Provide the [X, Y] coordinate of the cell's center where the given text is located.  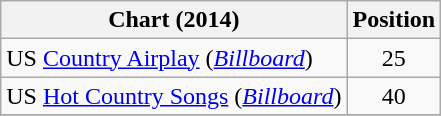
US Hot Country Songs (Billboard) [174, 96]
25 [394, 58]
Chart (2014) [174, 20]
US Country Airplay (Billboard) [174, 58]
40 [394, 96]
Position [394, 20]
